Identify which cell holds the provided text, then report its [X, Y] central coordinate. 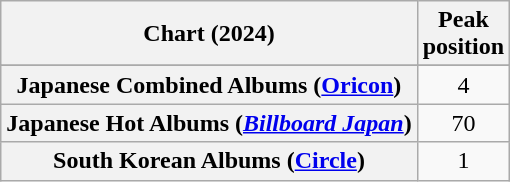
70 [463, 123]
Japanese Hot Albums (Billboard Japan) [209, 123]
4 [463, 85]
South Korean Albums (Circle) [209, 161]
Japanese Combined Albums (Oricon) [209, 85]
Peakposition [463, 34]
Chart (2024) [209, 34]
1 [463, 161]
